Find where the given text appears and provide that cell's center as (x, y) coordinate. 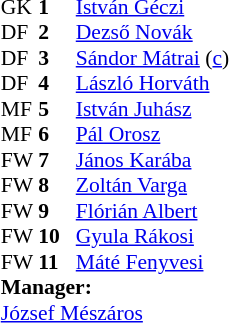
5 (57, 109)
4 (57, 83)
János Karába (152, 160)
Dezső Novák (152, 33)
8 (57, 185)
2 (57, 33)
Manager: (115, 287)
László Horváth (152, 83)
István Juhász (152, 109)
Sándor Mátrai (c) (152, 58)
Zoltán Varga (152, 185)
Máté Fenyvesi (152, 262)
3 (57, 58)
11 (57, 262)
10 (57, 237)
Flórián Albert (152, 211)
6 (57, 135)
9 (57, 211)
Pál Orosz (152, 135)
7 (57, 160)
Gyula Rákosi (152, 237)
